Capture the cell that displays the provided text and extract its (X, Y) central coordinate. 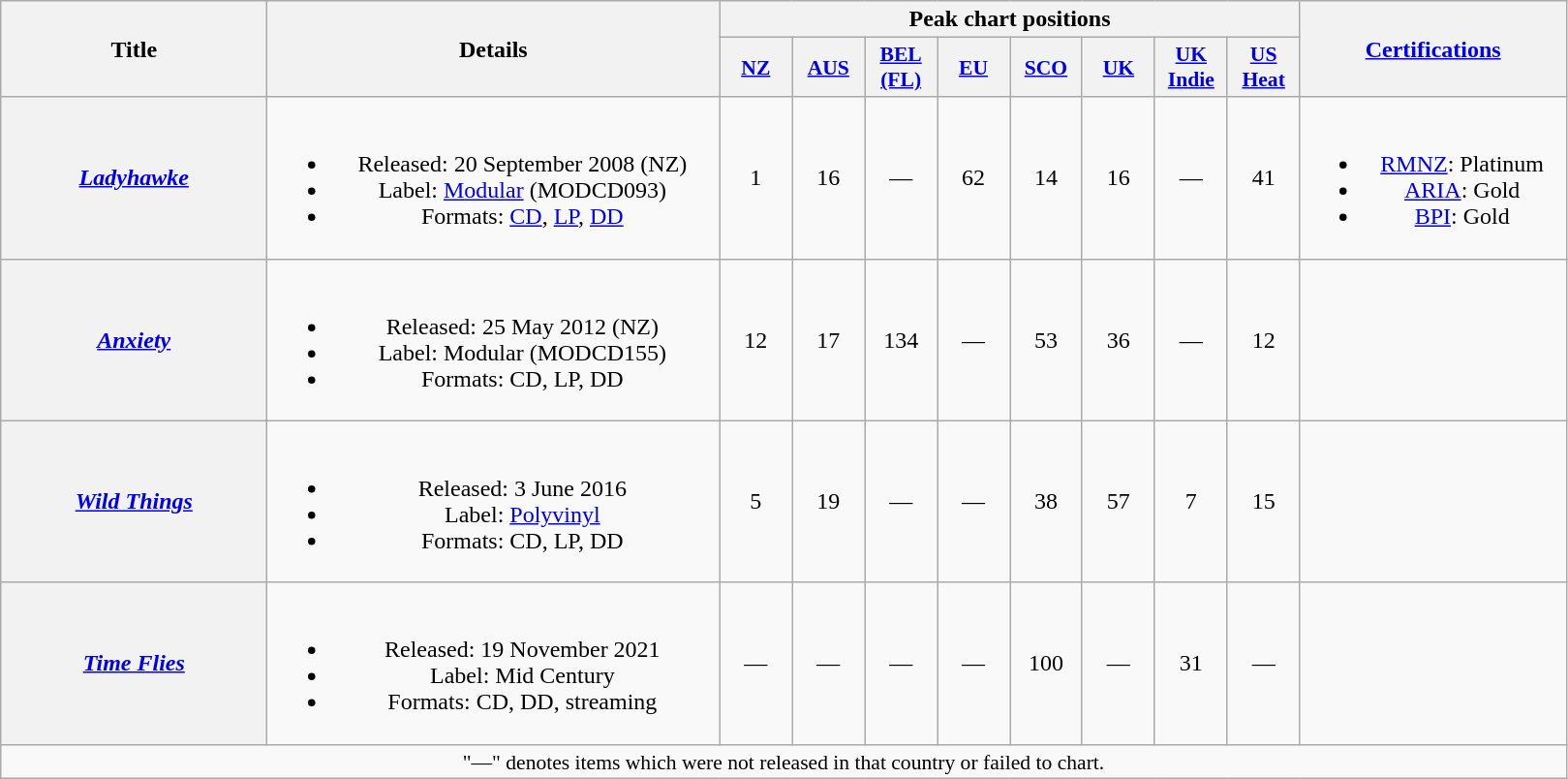
Title (134, 48)
14 (1046, 178)
Anxiety (134, 339)
Details (494, 48)
100 (1046, 663)
19 (829, 502)
Released: 3 June 2016Label: PolyvinylFormats: CD, LP, DD (494, 502)
7 (1191, 502)
134 (901, 339)
62 (974, 178)
Time Flies (134, 663)
Wild Things (134, 502)
EU (974, 68)
38 (1046, 502)
NZ (755, 68)
5 (755, 502)
SCO (1046, 68)
USHeat (1263, 68)
Released: 20 September 2008 (NZ)Label: Modular (MODCD093)Formats: CD, LP, DD (494, 178)
57 (1118, 502)
RMNZ: PlatinumARIA: GoldBPI: Gold (1433, 178)
Released: 19 November 2021Label: Mid CenturyFormats: CD, DD, streaming (494, 663)
UKIndie (1191, 68)
UK (1118, 68)
BEL(FL) (901, 68)
17 (829, 339)
Certifications (1433, 48)
AUS (829, 68)
53 (1046, 339)
1 (755, 178)
"—" denotes items which were not released in that country or failed to chart. (784, 762)
36 (1118, 339)
41 (1263, 178)
Released: 25 May 2012 (NZ)Label: Modular (MODCD155)Formats: CD, LP, DD (494, 339)
Ladyhawke (134, 178)
Peak chart positions (1009, 19)
31 (1191, 663)
15 (1263, 502)
